Locate the cell with the specified text and output its (x, y) center coordinate. 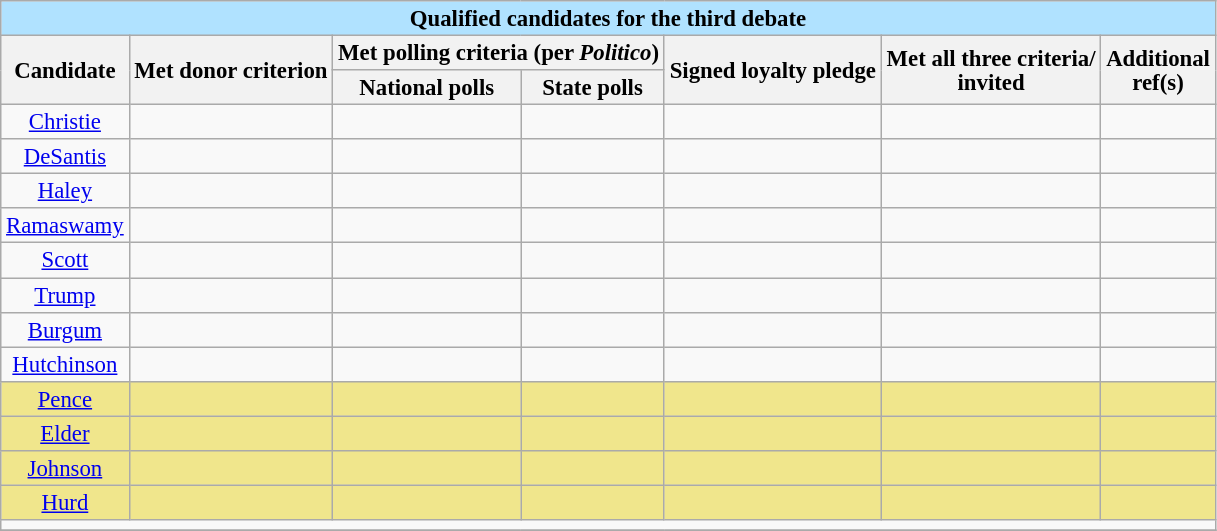
Hutchinson (65, 364)
Additionalref(s) (1158, 70)
Candidate (65, 70)
Pence (65, 398)
Johnson (65, 468)
State polls (593, 88)
Trump (65, 296)
Signed loyalty pledge (772, 70)
Hurd (65, 502)
Burgum (65, 330)
Ramaswamy (65, 226)
Haley (65, 192)
Met donor criterion (231, 70)
National polls (427, 88)
Scott (65, 260)
Elder (65, 434)
Christie (65, 122)
Met all three criteria/invited (991, 70)
Met polling criteria (per Politico) (499, 54)
Qualified candidates for the third debate (608, 18)
DeSantis (65, 156)
